Return the (X, Y) coordinate for the center point of the cell that contains the specified text.  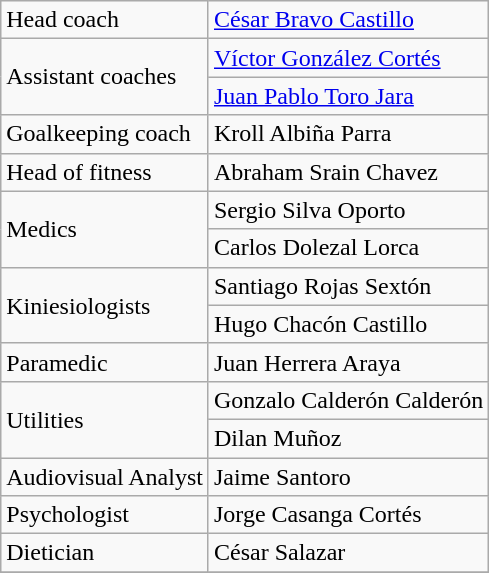
Dietician (105, 553)
Sergio Silva Oporto (348, 210)
Assistant coaches (105, 77)
Juan Pablo Toro Jara (348, 96)
Audiovisual Analyst (105, 477)
Abraham Srain Chavez (348, 172)
Carlos Dolezal Lorca (348, 248)
Head coach (105, 20)
Gonzalo Calderón Calderón (348, 400)
Santiago Rojas Sextón (348, 286)
Psychologist (105, 515)
Medics (105, 229)
Jaime Santoro (348, 477)
César Salazar (348, 553)
Víctor González Cortés (348, 58)
Head of fitness (105, 172)
Paramedic (105, 362)
Jorge Casanga Cortés (348, 515)
Hugo Chacón Castillo (348, 324)
Kroll Albiña Parra (348, 134)
Goalkeeping coach (105, 134)
Dilan Muñoz (348, 438)
Juan Herrera Araya (348, 362)
Utilities (105, 419)
Kiniesiologists (105, 305)
César Bravo Castillo (348, 20)
